Detect which cell encompasses the target text, then output its (x, y) center coordinate. 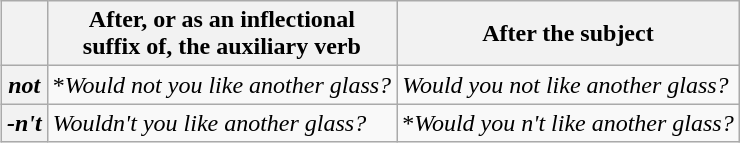
*Would you n't like another glass? (568, 123)
After, or as an inflectional suffix of, the auxiliary verb (222, 34)
*Would not you like another glass? (222, 85)
Would you not like another glass? (568, 85)
After the subject (568, 34)
-n't (24, 123)
not (24, 85)
Wouldn't you like another glass? (222, 123)
